Output the (X, Y) coordinate of the center of the cell containing the given text.  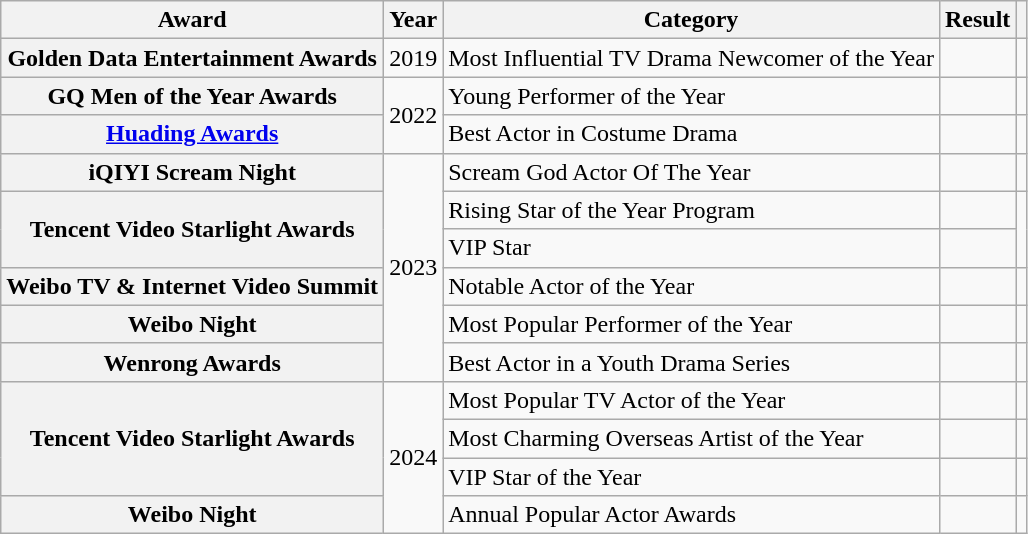
Wenrong Awards (192, 362)
Most Influential TV Drama Newcomer of the Year (692, 58)
Most Popular TV Actor of the Year (692, 400)
Scream God Actor Of The Year (692, 172)
Young Performer of the Year (692, 96)
Most Charming Overseas Artist of the Year (692, 438)
Annual Popular Actor Awards (692, 515)
Huading Awards (192, 134)
2019 (414, 58)
2023 (414, 267)
VIP Star (692, 248)
iQIYI Scream Night (192, 172)
Best Actor in Costume Drama (692, 134)
2024 (414, 457)
Category (692, 20)
Most Popular Performer of the Year (692, 324)
GQ Men of the Year Awards (192, 96)
Award (192, 20)
Year (414, 20)
Weibo TV & Internet Video Summit (192, 286)
Rising Star of the Year Program (692, 210)
Golden Data Entertainment Awards (192, 58)
Notable Actor of the Year (692, 286)
2022 (414, 115)
Result (977, 20)
Best Actor in a Youth Drama Series (692, 362)
VIP Star of the Year (692, 477)
